Return [x, y] of the center of cell containing provided text 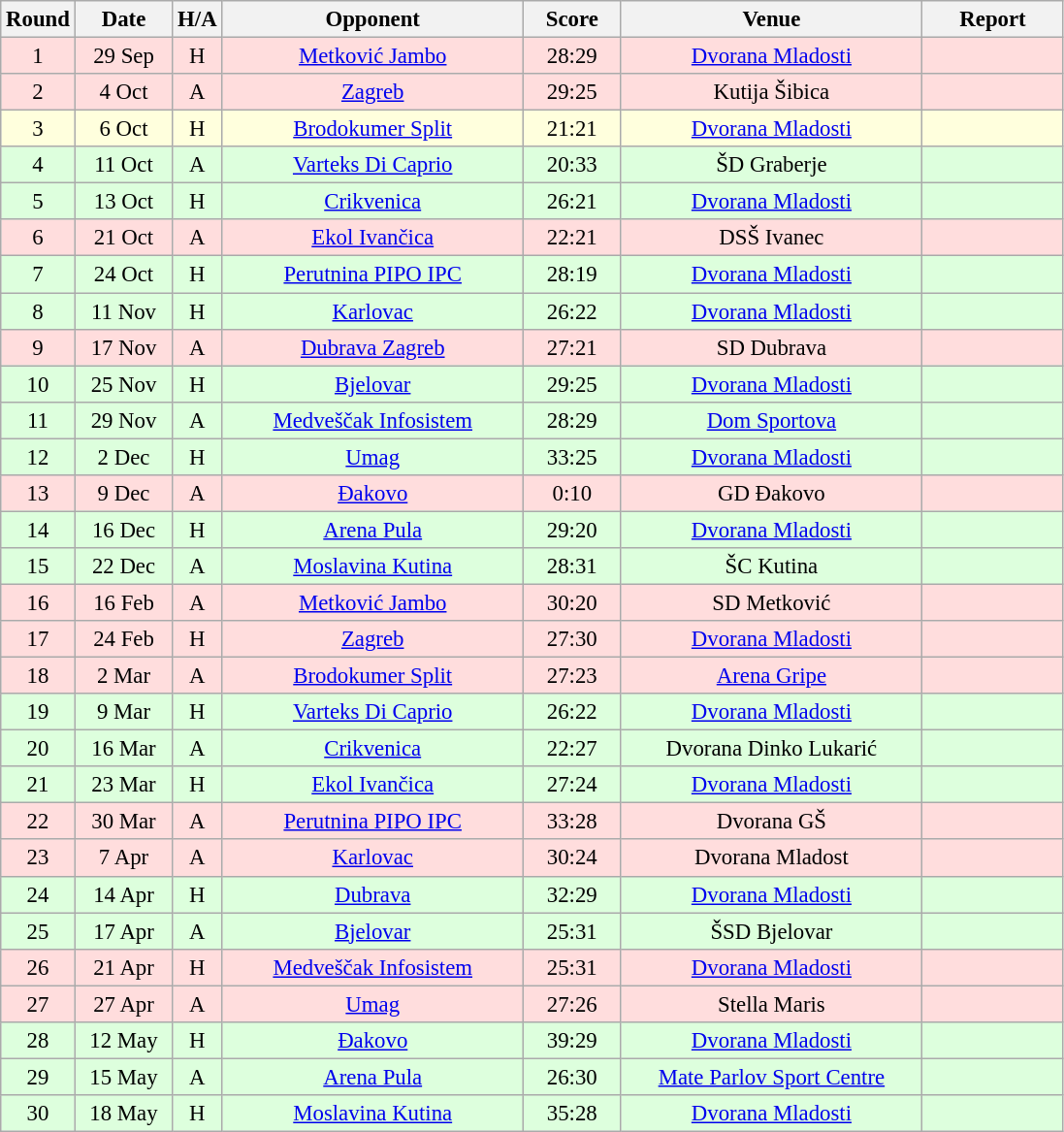
39:29 [572, 1041]
27:30 [572, 639]
26 [38, 967]
27 [38, 1004]
29 [38, 1077]
GD Đakovo [772, 494]
23 [38, 858]
17 Apr [124, 931]
12 May [124, 1041]
Dubrava Zagreb [372, 347]
35:28 [572, 1114]
30 Mar [124, 822]
30:24 [572, 858]
11 Nov [124, 311]
12 [38, 457]
9 Dec [124, 494]
SD Metković [772, 602]
7 [38, 275]
24 [38, 894]
29:20 [572, 530]
25 Nov [124, 384]
26:30 [572, 1077]
Report [993, 19]
22 Dec [124, 566]
4 Oct [124, 92]
27:21 [572, 347]
13 Oct [124, 202]
17 Nov [124, 347]
20:33 [572, 165]
ŠD Graberje [772, 165]
27:24 [572, 785]
17 [38, 639]
H/A [198, 19]
9 [38, 347]
29 Nov [124, 420]
Arena Gripe [772, 676]
22:21 [572, 238]
9 Mar [124, 712]
18 [38, 676]
29 Sep [124, 56]
30:20 [572, 602]
1 [38, 56]
Opponent [372, 19]
Stella Maris [772, 1004]
32:29 [572, 894]
Dom Sportova [772, 420]
33:28 [572, 822]
2 [38, 92]
21:21 [572, 129]
5 [38, 202]
21 Oct [124, 238]
SD Dubrava [772, 347]
19 [38, 712]
10 [38, 384]
11 [38, 420]
Mate Parlov Sport Centre [772, 1077]
Dubrava [372, 894]
3 [38, 129]
2 Dec [124, 457]
23 Mar [124, 785]
8 [38, 311]
27:23 [572, 676]
7 Apr [124, 858]
16 Feb [124, 602]
24 Oct [124, 275]
6 Oct [124, 129]
DSŠ Ivanec [772, 238]
14 Apr [124, 894]
14 [38, 530]
25 [38, 931]
Score [572, 19]
28:19 [572, 275]
0:10 [572, 494]
18 May [124, 1114]
22:27 [572, 749]
24 Feb [124, 639]
Kutija Šibica [772, 92]
28:31 [572, 566]
20 [38, 749]
16 Dec [124, 530]
2 Mar [124, 676]
ŠC Kutina [772, 566]
27:26 [572, 1004]
Dvorana Dinko Lukarić [772, 749]
Date [124, 19]
Dvorana Mladost [772, 858]
15 May [124, 1077]
Dvorana GŠ [772, 822]
15 [38, 566]
27 Apr [124, 1004]
Round [38, 19]
16 [38, 602]
13 [38, 494]
21 [38, 785]
ŠSD Bjelovar [772, 931]
28 [38, 1041]
11 Oct [124, 165]
21 Apr [124, 967]
4 [38, 165]
33:25 [572, 457]
6 [38, 238]
26:21 [572, 202]
Venue [772, 19]
30 [38, 1114]
22 [38, 822]
16 Mar [124, 749]
